Detect which cell encompasses the target text, then output its (X, Y) center coordinate. 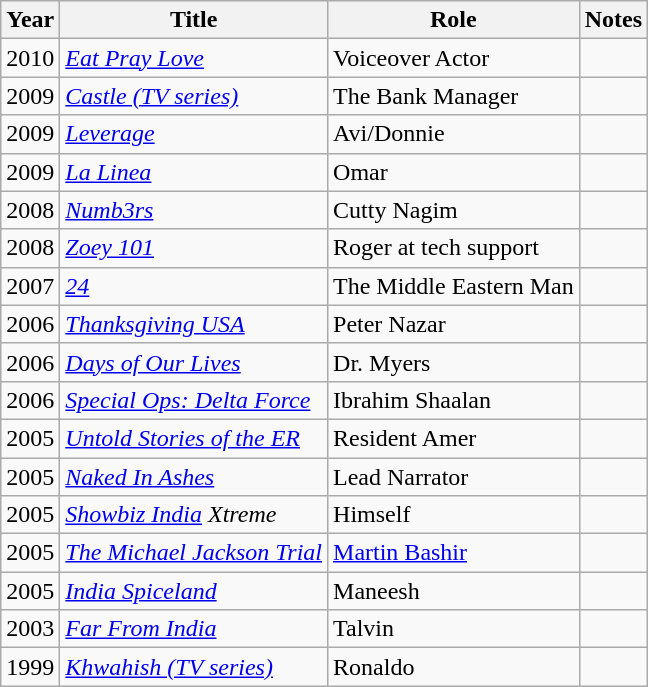
Roger at tech support (454, 248)
Days of Our Lives (194, 362)
1999 (30, 667)
Special Ops: Delta Force (194, 400)
Naked In Ashes (194, 477)
Dr. Myers (454, 362)
Maneesh (454, 591)
2010 (30, 58)
Showbiz India Xtreme (194, 515)
Avi/Donnie (454, 134)
La Linea (194, 172)
Ronaldo (454, 667)
Far From India (194, 629)
Eat Pray Love (194, 58)
Voiceover Actor (454, 58)
Numb3rs (194, 210)
Thanksgiving USA (194, 324)
24 (194, 286)
Himself (454, 515)
Khwahish (TV series) (194, 667)
The Michael Jackson Trial (194, 553)
Lead Narrator (454, 477)
Role (454, 20)
India Spiceland (194, 591)
Resident Amer (454, 438)
Title (194, 20)
Peter Nazar (454, 324)
The Bank Manager (454, 96)
Notes (613, 20)
Ibrahim Shaalan (454, 400)
Talvin (454, 629)
Cutty Nagim (454, 210)
Castle (TV series) (194, 96)
Untold Stories of the ER (194, 438)
Leverage (194, 134)
Zoey 101 (194, 248)
2003 (30, 629)
Omar (454, 172)
Year (30, 20)
Martin Bashir (454, 553)
2007 (30, 286)
The Middle Eastern Man (454, 286)
